Extract the [x, y] coordinate from the center of the cell holding the provided text.  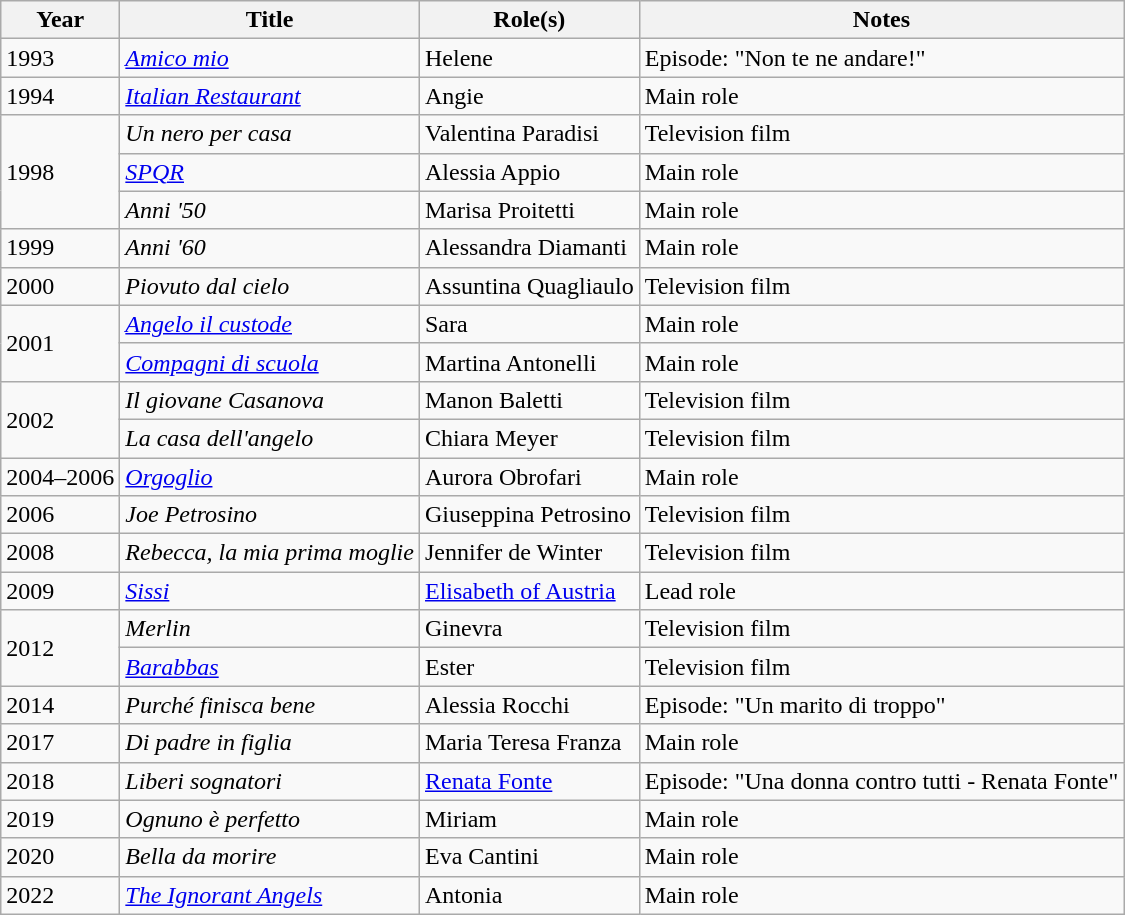
Alessia Appio [529, 172]
Barabbas [270, 667]
2002 [60, 419]
Lead role [882, 591]
Di padre in figlia [270, 743]
Giuseppina Petrosino [529, 515]
Year [60, 20]
Purché finisca bene [270, 705]
2020 [60, 857]
Aurora Obrofari [529, 477]
Notes [882, 20]
Joe Petrosino [270, 515]
Ginevra [529, 629]
1993 [60, 58]
Anni '50 [270, 210]
Il giovane Casanova [270, 400]
Episode: "Una donna contro tutti - Renata Fonte" [882, 781]
Alessia Rocchi [529, 705]
2000 [60, 286]
Un nero per casa [270, 134]
Valentina Paradisi [529, 134]
Italian Restaurant [270, 96]
2009 [60, 591]
Episode: "Un marito di troppo" [882, 705]
Piovuto dal cielo [270, 286]
Angie [529, 96]
Eva Cantini [529, 857]
1998 [60, 172]
Episode: "Non te ne andare!" [882, 58]
2004–2006 [60, 477]
Role(s) [529, 20]
Merlin [270, 629]
Marisa Proitetti [529, 210]
2022 [60, 895]
Rebecca, la mia prima moglie [270, 553]
Elisabeth of Austria [529, 591]
Anni '60 [270, 248]
Compagni di scuola [270, 362]
Helene [529, 58]
La casa dell'angelo [270, 438]
2008 [60, 553]
2012 [60, 648]
Sissi [270, 591]
Maria Teresa Franza [529, 743]
2018 [60, 781]
2014 [60, 705]
SPQR [270, 172]
Assuntina Quagliaulo [529, 286]
2001 [60, 343]
Antonia [529, 895]
Martina Antonelli [529, 362]
2019 [60, 819]
Ognuno è perfetto [270, 819]
Title [270, 20]
Orgoglio [270, 477]
Jennifer de Winter [529, 553]
Liberi sognatori [270, 781]
The Ignorant Angels [270, 895]
Alessandra Diamanti [529, 248]
2017 [60, 743]
Ester [529, 667]
2006 [60, 515]
Manon Baletti [529, 400]
Bella da morire [270, 857]
Sara [529, 324]
Renata Fonte [529, 781]
Chiara Meyer [529, 438]
1999 [60, 248]
1994 [60, 96]
Angelo il custode [270, 324]
Miriam [529, 819]
Amico mio [270, 58]
